Scan for the cell matching the given text and deliver its [x, y] coordinate at center. 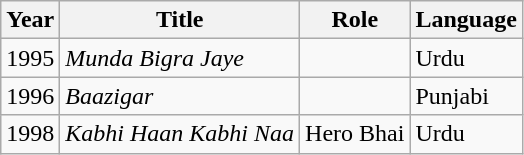
Punjabi [466, 96]
1996 [30, 96]
Munda Bigra Jaye [180, 58]
Language [466, 20]
Role [355, 20]
1998 [30, 134]
Title [180, 20]
Kabhi Haan Kabhi Naa [180, 134]
Hero Bhai [355, 134]
Year [30, 20]
Baazigar [180, 96]
1995 [30, 58]
